Find where the given text appears and provide that cell's center as [x, y] coordinate. 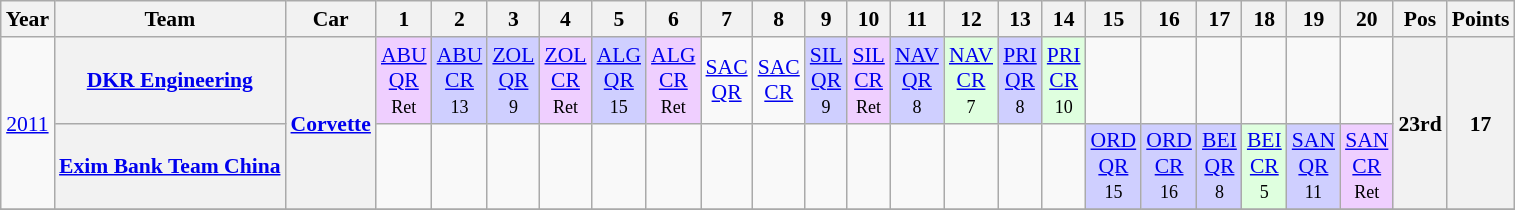
Year [28, 19]
BEIQR8 [1220, 166]
3 [513, 19]
Points [1481, 19]
ORDQR15 [1114, 166]
DKR Engineering [170, 80]
20 [1366, 19]
6 [673, 19]
14 [1064, 19]
PRICR10 [1064, 80]
BEICR5 [1264, 166]
PRIQR8 [1020, 80]
2011 [28, 124]
16 [1169, 19]
ZOLQR9 [513, 80]
Corvette [331, 124]
NAVCR7 [971, 80]
ABUQRRet [404, 80]
Team [170, 19]
SANCRRet [1366, 166]
11 [917, 19]
Exim Bank Team China [170, 166]
SILQR9 [826, 80]
SANQR11 [1314, 166]
1 [404, 19]
ORDCR16 [1169, 166]
7 [727, 19]
5 [619, 19]
Car [331, 19]
19 [1314, 19]
18 [1264, 19]
12 [971, 19]
SILCRRet [868, 80]
4 [565, 19]
ABUCR13 [460, 80]
NAVQR8 [917, 80]
10 [868, 19]
9 [826, 19]
SACCR [779, 80]
Pos [1420, 19]
15 [1114, 19]
8 [779, 19]
23rd [1420, 124]
ALGCRRet [673, 80]
ALGQR15 [619, 80]
ZOLCRRet [565, 80]
13 [1020, 19]
SACQR [727, 80]
2 [460, 19]
